Capture the cell that displays the provided text and extract its (X, Y) central coordinate. 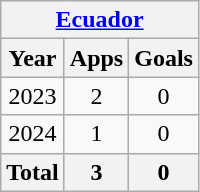
Apps (96, 58)
2 (96, 96)
2024 (33, 134)
Year (33, 58)
2023 (33, 96)
Total (33, 172)
Ecuador (100, 20)
3 (96, 172)
Goals (164, 58)
1 (96, 134)
